Identify which cell holds the provided text, then report its [X, Y] central coordinate. 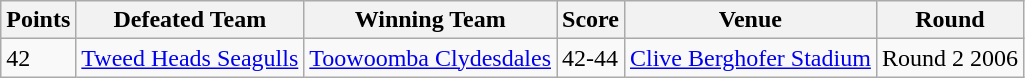
Tweed Heads Seagulls [190, 58]
Toowoomba Clydesdales [430, 58]
42-44 [590, 58]
Points [38, 20]
Clive Berghofer Stadium [750, 58]
42 [38, 58]
Round 2 2006 [950, 58]
Score [590, 20]
Winning Team [430, 20]
Venue [750, 20]
Round [950, 20]
Defeated Team [190, 20]
